Pinpoint the cell where the given text exists, returning its (X, Y) midpoint coordinate. 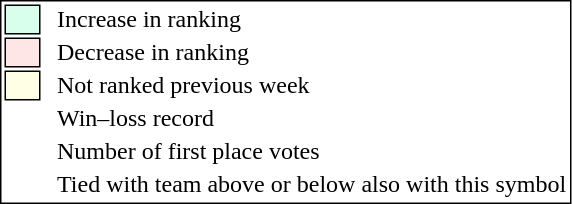
Win–loss record (312, 119)
Not ranked previous week (312, 85)
Decrease in ranking (312, 53)
Number of first place votes (312, 151)
Tied with team above or below also with this symbol (312, 185)
Increase in ranking (312, 19)
